Find where the given text appears and provide that cell's center as (X, Y) coordinate. 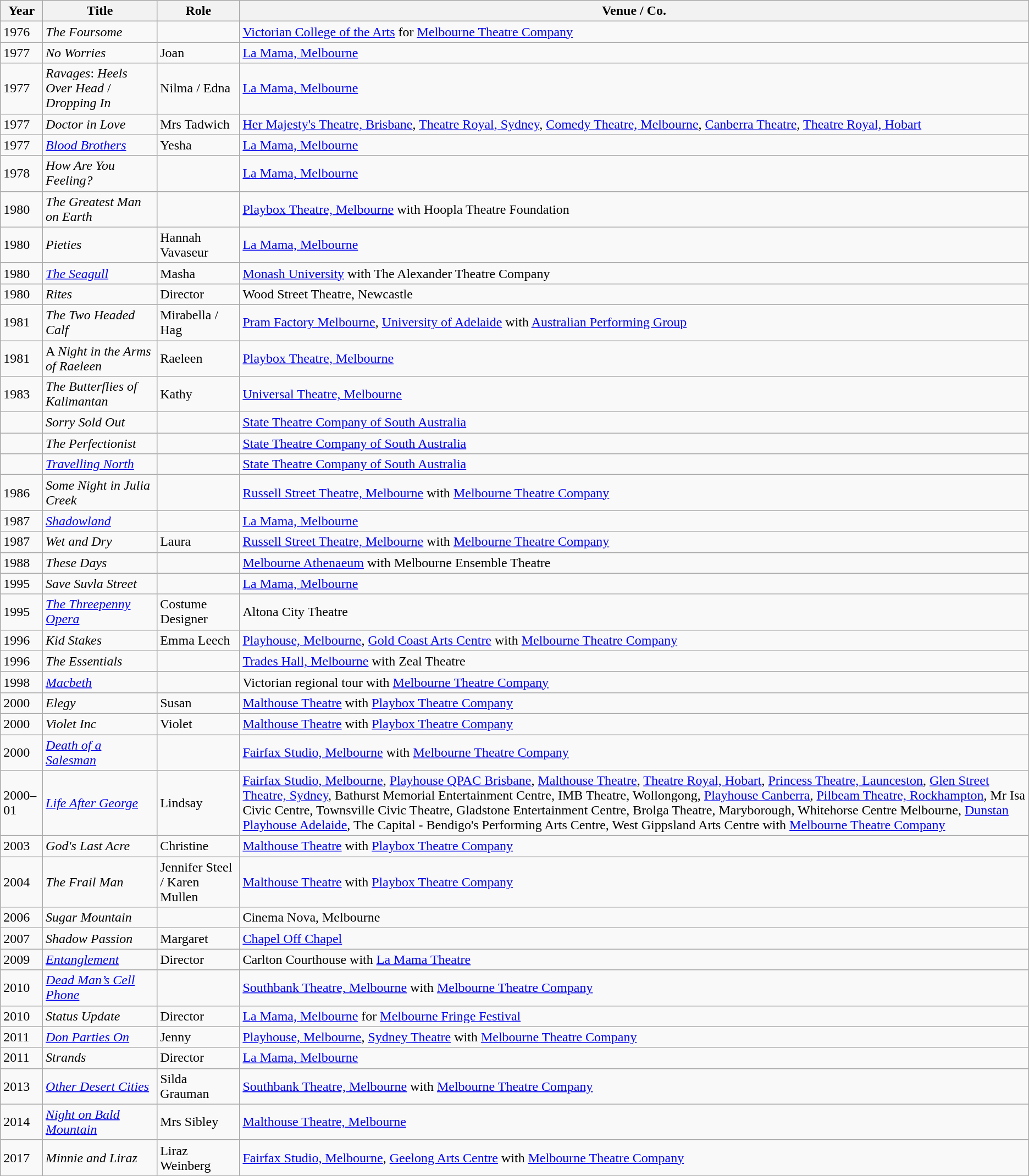
2003 (22, 846)
2013 (22, 1086)
Jenny (198, 1037)
Fairfax Studio, Melbourne, Geelong Arts Centre with Melbourne Theatre Company (634, 1157)
2009 (22, 959)
Violet (198, 724)
2006 (22, 918)
Laura (198, 542)
The Foursome (100, 32)
The Seagull (100, 273)
Don Parties On (100, 1037)
Hannah Vavaseur (198, 245)
Sugar Mountain (100, 918)
2014 (22, 1122)
Mrs Tadwich (198, 124)
Kid Stakes (100, 640)
1978 (22, 174)
The Threepenny Opera (100, 612)
Save Suvla Street (100, 584)
Doctor in Love (100, 124)
Playbox Theatre, Melbourne (634, 358)
Strands (100, 1058)
Year (22, 11)
Ravages: Heels Over Head / Dropping In (100, 88)
Victorian regional tour with Melbourne Theatre Company (634, 682)
A Night in the Arms of Raeleen (100, 358)
1998 (22, 682)
Some Night in Julia Creek (100, 492)
2007 (22, 939)
Universal Theatre, Melbourne (634, 395)
Other Desert Cities (100, 1086)
Violet Inc (100, 724)
Death of a Salesman (100, 752)
Victorian College of the Arts for Melbourne Theatre Company (634, 32)
Mrs Sibley (198, 1122)
Lindsay (198, 803)
1976 (22, 32)
Wood Street Theatre, Newcastle (634, 294)
Liraz Weinberg (198, 1157)
The Greatest Man on Earth (100, 209)
Travelling North (100, 464)
The Essentials (100, 661)
The Two Headed Calf (100, 322)
Her Majesty's Theatre, Brisbane, Theatre Royal, Sydney, Comedy Theatre, Melbourne, Canberra Theatre, Theatre Royal, Hobart (634, 124)
Margaret (198, 939)
Venue / Co. (634, 11)
Night on Bald Mountain (100, 1122)
Shadow Passion (100, 939)
The Butterflies of Kalimantan (100, 395)
How Are You Feeling? (100, 174)
Entanglement (100, 959)
Playhouse, Melbourne, Gold Coast Arts Centre with Melbourne Theatre Company (634, 640)
Kathy (198, 395)
Title (100, 11)
Macbeth (100, 682)
The Frail Man (100, 882)
Altona City Theatre (634, 612)
Chapel Off Chapel (634, 939)
Costume Designer (198, 612)
Pram Factory Melbourne, University of Adelaide with Australian Performing Group (634, 322)
These Days (100, 563)
Jennifer Steel / Karen Mullen (198, 882)
Blood Brothers (100, 145)
Status Update (100, 1016)
The Perfectionist (100, 443)
1986 (22, 492)
1988 (22, 563)
Dead Man’s Cell Phone (100, 988)
2004 (22, 882)
Life After George (100, 803)
Susan (198, 703)
Sorry Sold Out (100, 423)
2000–01 (22, 803)
Playbox Theatre, Melbourne with Hoopla Theatre Foundation (634, 209)
Trades Hall, Melbourne with Zeal Theatre (634, 661)
No Worries (100, 53)
Minnie and Liraz (100, 1157)
Carlton Courthouse with La Mama Theatre (634, 959)
Silda Grauman (198, 1086)
Joan (198, 53)
La Mama, Melbourne for Melbourne Fringe Festival (634, 1016)
Wet and Dry (100, 542)
Raeleen (198, 358)
God's Last Acre (100, 846)
Mirabella / Hag (198, 322)
Monash University with The Alexander Theatre Company (634, 273)
Shadowland (100, 521)
2017 (22, 1157)
Role (198, 11)
Yesha (198, 145)
Christine (198, 846)
Pieties (100, 245)
Emma Leech (198, 640)
Playhouse, Melbourne, Sydney Theatre with Melbourne Theatre Company (634, 1037)
Fairfax Studio, Melbourne with Melbourne Theatre Company (634, 752)
1983 (22, 395)
Cinema Nova, Melbourne (634, 918)
Masha (198, 273)
Rites (100, 294)
Elegy (100, 703)
Nilma / Edna (198, 88)
Melbourne Athenaeum with Melbourne Ensemble Theatre (634, 563)
Malthouse Theatre, Melbourne (634, 1122)
